From the cell containing the given text, extract its center point as [x, y] coordinate. 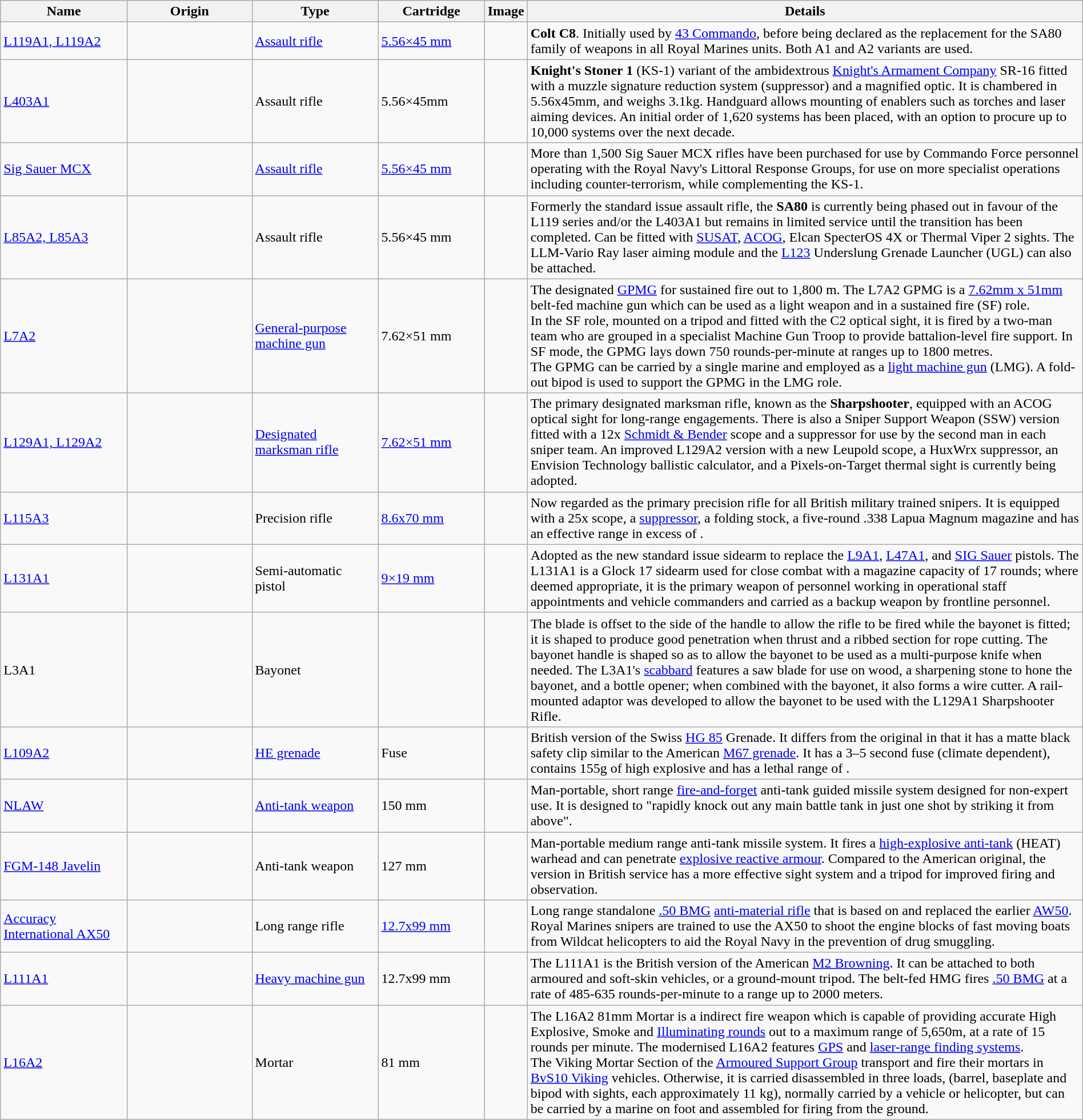
NLAW [64, 805]
L119A1, L119A2 [64, 41]
81 mm [431, 1062]
Origin [190, 11]
L7A2 [64, 336]
L3A1 [64, 669]
Mortar [315, 1062]
Designated marksman rifle [315, 442]
L16A2 [64, 1062]
Details [805, 11]
FGM-148 Javelin [64, 866]
Type [315, 11]
L131A1 [64, 578]
General-purpose machine gun [315, 336]
150 mm [431, 805]
9×19 mm [431, 578]
L109A2 [64, 753]
Semi-automatic pistol [315, 578]
Heavy machine gun [315, 979]
Image [506, 11]
8.6x70 mm [431, 518]
Cartridge [431, 11]
Name [64, 11]
L111A1 [64, 979]
HE grenade [315, 753]
Sig Sauer MCX [64, 169]
L129A1, L129A2 [64, 442]
L115A3 [64, 518]
Fuse [431, 753]
Accuracy International AX50 [64, 926]
Long range rifle [315, 926]
127 mm [431, 866]
L403A1 [64, 101]
Precision rifle [315, 518]
L85A2, L85A3 [64, 237]
Bayonet [315, 669]
5.56×45mm [431, 101]
